From the cell containing the given text, extract its center point as (X, Y) coordinate. 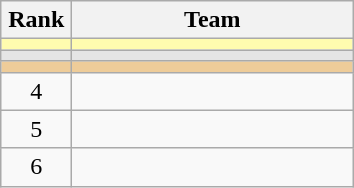
5 (36, 129)
Rank (36, 20)
Team (212, 20)
4 (36, 91)
6 (36, 167)
